Detect which cell encompasses the target text, then output its (X, Y) center coordinate. 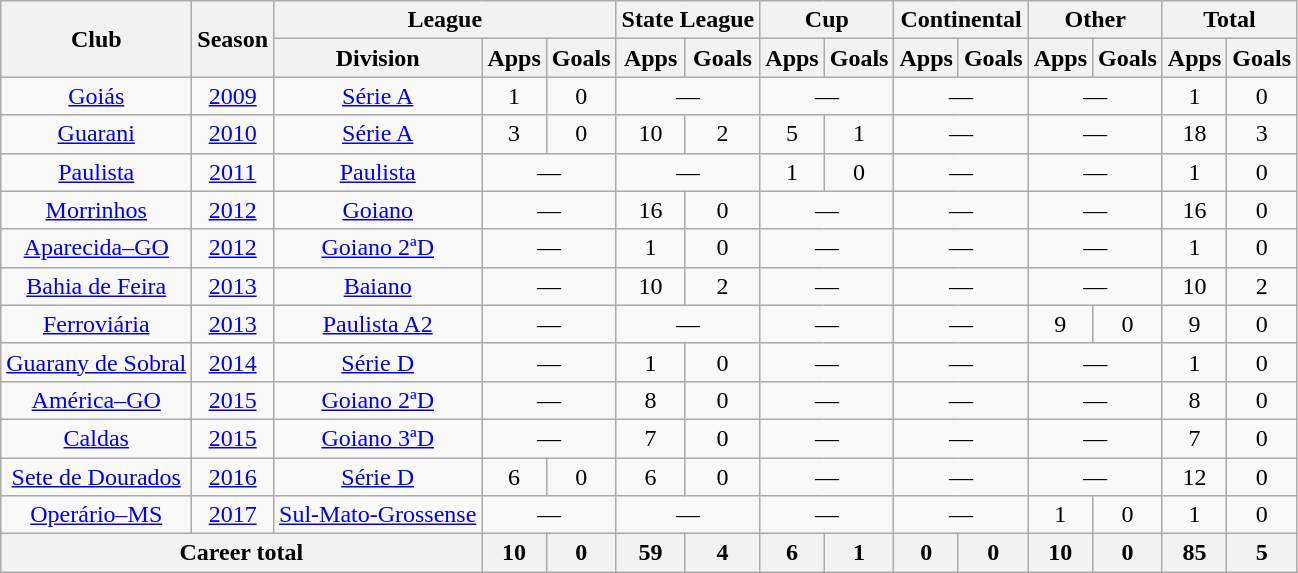
Goiás (96, 96)
Guarani (96, 134)
Goiano 3ªD (378, 438)
Caldas (96, 438)
Operário–MS (96, 515)
59 (650, 553)
2010 (233, 134)
State League (688, 20)
América–GO (96, 400)
Bahia de Feira (96, 286)
Aparecida–GO (96, 248)
Baiano (378, 286)
2014 (233, 362)
18 (1194, 134)
Other (1095, 20)
Club (96, 39)
Total (1229, 20)
Goiano (378, 210)
Morrinhos (96, 210)
Paulista A2 (378, 324)
Cup (827, 20)
Guarany de Sobral (96, 362)
2017 (233, 515)
Career total (242, 553)
Continental (961, 20)
Season (233, 39)
2011 (233, 172)
2016 (233, 477)
Sete de Dourados (96, 477)
Division (378, 58)
League (446, 20)
Sul-Mato-Grossense (378, 515)
85 (1194, 553)
4 (722, 553)
2009 (233, 96)
12 (1194, 477)
Ferroviária (96, 324)
